Identify which cell holds the provided text, then report its [x, y] central coordinate. 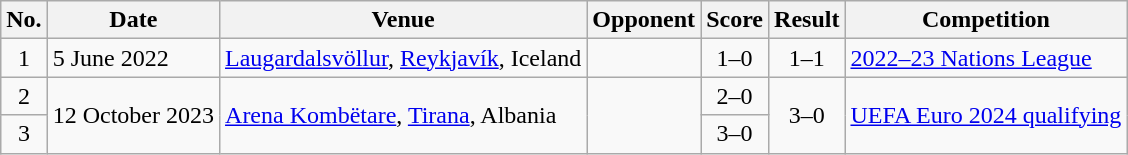
Competition [986, 20]
2–0 [735, 96]
2022–23 Nations League [986, 58]
3 [24, 134]
Opponent [644, 20]
Date [133, 20]
2 [24, 96]
UEFA Euro 2024 qualifying [986, 115]
1–1 [807, 58]
Score [735, 20]
Arena Kombëtare, Tirana, Albania [404, 115]
Result [807, 20]
1 [24, 58]
No. [24, 20]
1–0 [735, 58]
Venue [404, 20]
Laugardalsvöllur, Reykjavík, Iceland [404, 58]
5 June 2022 [133, 58]
12 October 2023 [133, 115]
